Locate the cell with the specified text and output its (X, Y) center coordinate. 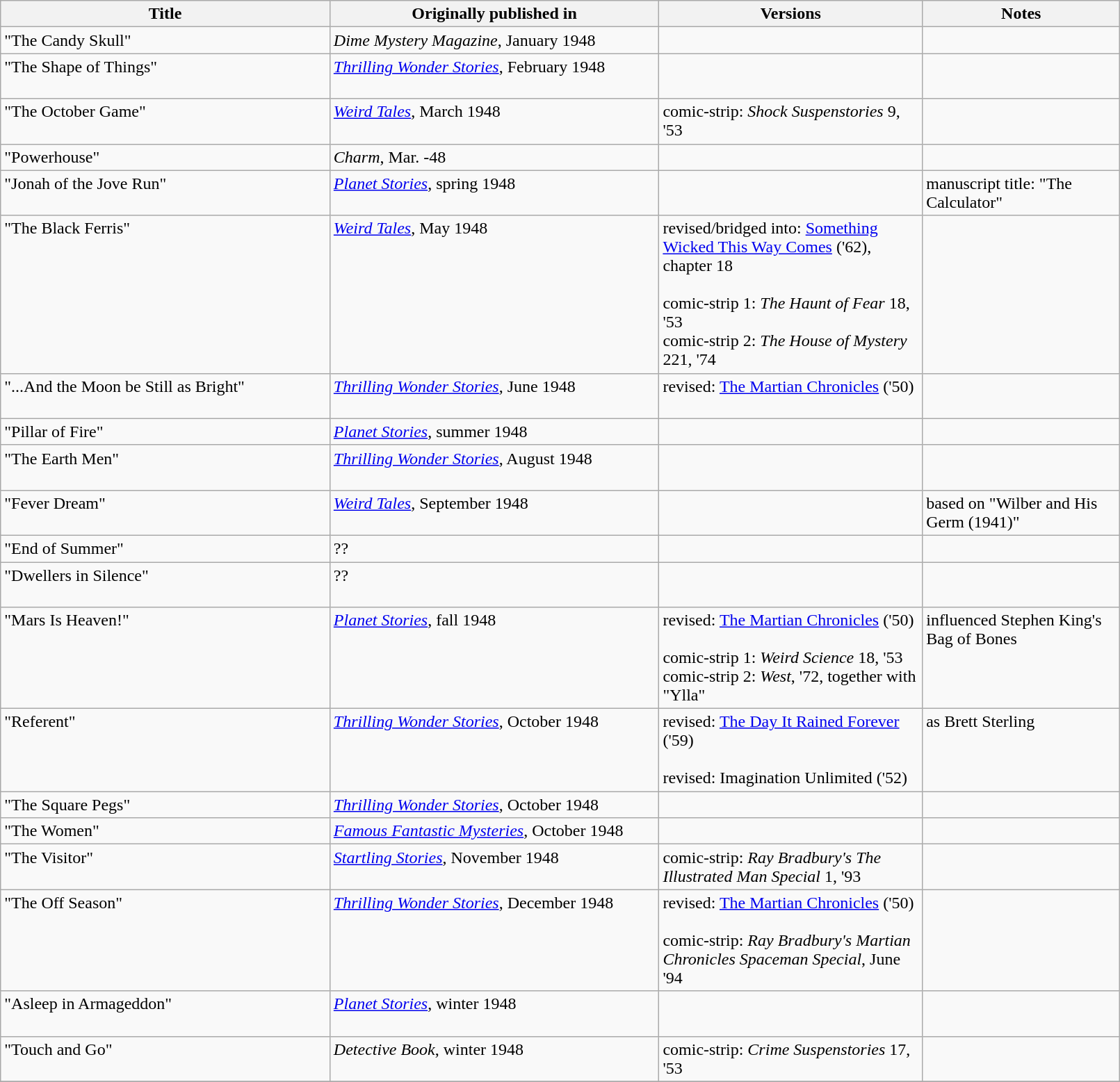
Thrilling Wonder Stories, December 1948 (494, 940)
based on "Wilber and His Germ (1941)" (1021, 513)
revised: The Martian Chronicles ('50) comic-strip: Ray Bradbury's Martian Chronicles Spaceman Special, June '94 (791, 940)
Versions (791, 14)
Planet Stories, fall 1948 (494, 658)
Weird Tales, March 1948 (494, 121)
Thrilling Wonder Stories, June 1948 (494, 396)
Famous Fantastic Mysteries, October 1948 (494, 831)
"Touch and Go" (165, 1059)
"Dwellers in Silence" (165, 584)
revised: The Day It Rained Forever ('59) revised: Imagination Unlimited ('52) (791, 751)
revised: The Martian Chronicles ('50) comic-strip 1: Weird Science 18, '53 comic-strip 2: West, '72, together with "Ylla" (791, 658)
Planet Stories, spring 1948 (494, 193)
Weird Tales, May 1948 (494, 295)
Charm, Mar. -48 (494, 157)
"Mars Is Heaven!" (165, 658)
"The Shape of Things" (165, 76)
Planet Stories, summer 1948 (494, 432)
comic-strip: Ray Bradbury's The Illustrated Man Special 1, '93 (791, 867)
"The Visitor" (165, 867)
manuscript title: "The Calculator" (1021, 193)
Weird Tales, September 1948 (494, 513)
Startling Stories, November 1948 (494, 867)
Planet Stories, winter 1948 (494, 1013)
influenced Stephen King's Bag of Bones (1021, 658)
revised: The Martian Chronicles ('50) (791, 396)
"End of Summer" (165, 548)
Detective Book, winter 1948 (494, 1059)
"Jonah of the Jove Run" (165, 193)
"Powerhouse" (165, 157)
"...And the Moon be Still as Bright" (165, 396)
"The Square Pegs" (165, 805)
"The Black Ferris" (165, 295)
comic-strip: Shock Suspenstories 9, '53 (791, 121)
"Referent" (165, 751)
"The Earth Men" (165, 467)
"Fever Dream" (165, 513)
"Pillar of Fire" (165, 432)
as Brett Sterling (1021, 751)
Dime Mystery Magazine, January 1948 (494, 40)
Notes (1021, 14)
"The October Game" (165, 121)
Originally published in (494, 14)
Title (165, 14)
comic-strip: Crime Suspenstories 17, '53 (791, 1059)
"The Women" (165, 831)
Thrilling Wonder Stories, February 1948 (494, 76)
"Asleep in Armageddon" (165, 1013)
"The Candy Skull" (165, 40)
Thrilling Wonder Stories, August 1948 (494, 467)
"The Off Season" (165, 940)
